Locate the cell with the specified text and output its (x, y) center coordinate. 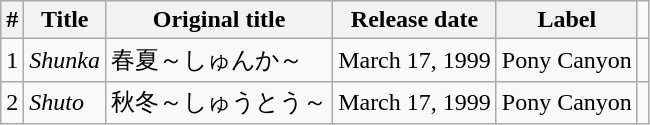
Shuto (65, 102)
# (12, 20)
Release date (415, 20)
Label (566, 20)
秋冬～しゅうとう～ (220, 102)
春夏～しゅんか～ (220, 60)
Original title (220, 20)
2 (12, 102)
Title (65, 20)
1 (12, 60)
Shunka (65, 60)
